Return [x, y] of the center of cell containing provided text 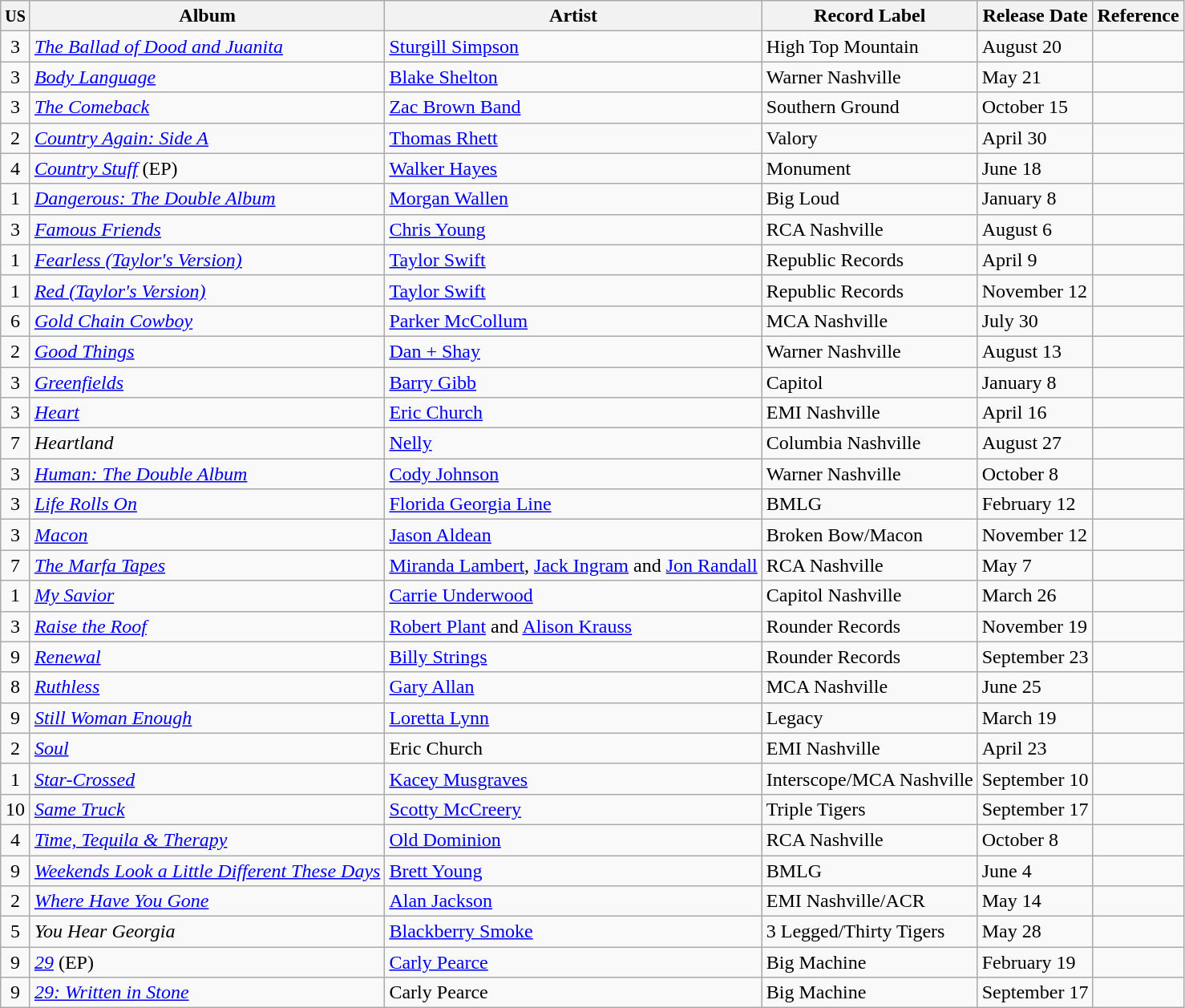
Reference [1138, 16]
Ruthless [207, 687]
3 Legged/Thirty Tigers [869, 932]
Walker Hayes [573, 168]
June 18 [1035, 168]
August 20 [1035, 47]
Interscope/MCA Nashville [869, 779]
Morgan Wallen [573, 199]
Parker McCollum [573, 321]
September 23 [1035, 657]
Southern Ground [869, 107]
Blackberry Smoke [573, 932]
April 23 [1035, 748]
Artist [573, 16]
Brett Young [573, 870]
Old Dominion [573, 840]
Greenfields [207, 383]
The Marfa Tapes [207, 565]
Kacey Musgraves [573, 779]
Same Truck [207, 809]
Florida Georgia Line [573, 504]
Good Things [207, 351]
Soul [207, 748]
Macon [207, 535]
5 [16, 932]
August 13 [1035, 351]
High Top Mountain [869, 47]
October 15 [1035, 107]
Valory [869, 138]
Blake Shelton [573, 77]
March 19 [1035, 718]
Big Loud [869, 199]
March 26 [1035, 596]
June 25 [1035, 687]
Loretta Lynn [573, 718]
September 10 [1035, 779]
EMI Nashville/ACR [869, 901]
February 12 [1035, 504]
8 [16, 687]
Barry Gibb [573, 383]
Life Rolls On [207, 504]
Fearless (Taylor's Version) [207, 260]
Alan Jackson [573, 901]
Gold Chain Cowboy [207, 321]
Dangerous: The Double Album [207, 199]
April 16 [1035, 413]
April 30 [1035, 138]
April 9 [1035, 260]
Monument [869, 168]
Capitol [869, 383]
Release Date [1035, 16]
Where Have You Gone [207, 901]
6 [16, 321]
Columbia Nashville [869, 443]
Record Label [869, 16]
Thomas Rhett [573, 138]
August 6 [1035, 229]
May 21 [1035, 77]
Album [207, 16]
February 19 [1035, 962]
August 27 [1035, 443]
November 19 [1035, 626]
June 4 [1035, 870]
Miranda Lambert, Jack Ingram and Jon Randall [573, 565]
Raise the Roof [207, 626]
Scotty McCreery [573, 809]
Sturgill Simpson [573, 47]
Legacy [869, 718]
Nelly [573, 443]
Broken Bow/Macon [869, 535]
Jason Aldean [573, 535]
May 28 [1035, 932]
July 30 [1035, 321]
Capitol Nashville [869, 596]
Renewal [207, 657]
Cody Johnson [573, 474]
Country Stuff (EP) [207, 168]
Triple Tigers [869, 809]
May 14 [1035, 901]
29 (EP) [207, 962]
Weekends Look a Little Different These Days [207, 870]
Time, Tequila & Therapy [207, 840]
US [16, 16]
Chris Young [573, 229]
Dan + Shay [573, 351]
Still Woman Enough [207, 718]
10 [16, 809]
Heartland [207, 443]
Billy Strings [573, 657]
Star-Crossed [207, 779]
Human: The Double Album [207, 474]
You Hear Georgia [207, 932]
Heart [207, 413]
Zac Brown Band [573, 107]
Robert Plant and Alison Krauss [573, 626]
The Comeback [207, 107]
My Savior [207, 596]
May 7 [1035, 565]
Gary Allan [573, 687]
Body Language [207, 77]
The Ballad of Dood and Juanita [207, 47]
Carrie Underwood [573, 596]
Famous Friends [207, 229]
Country Again: Side A [207, 138]
29: Written in Stone [207, 993]
Red (Taylor's Version) [207, 290]
